From the cell containing the given text, extract its center point as [x, y] coordinate. 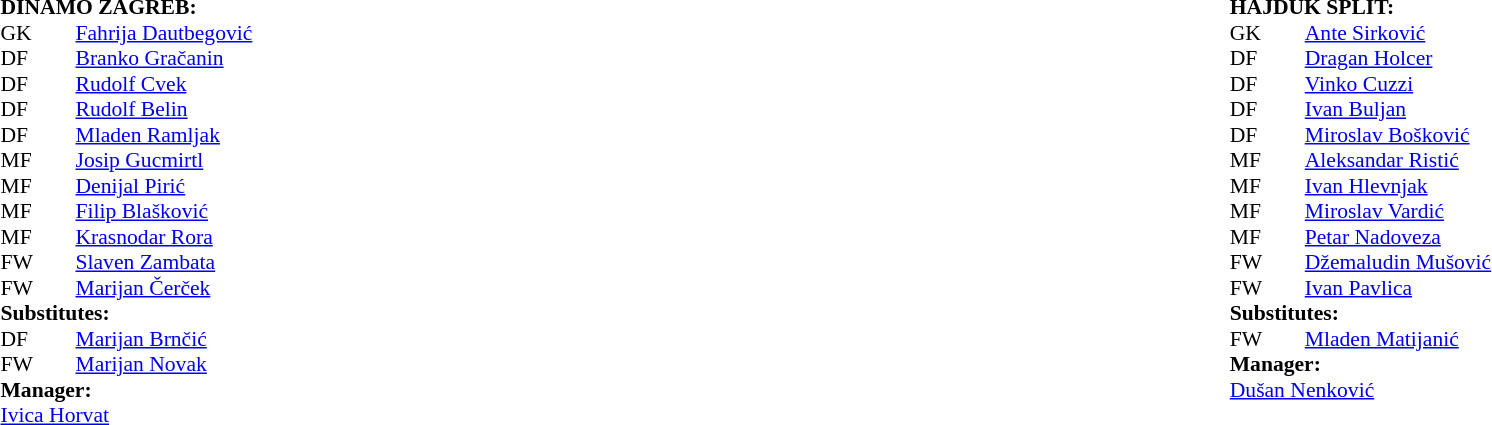
Rudolf Belin [226, 109]
Filip Blašković [226, 211]
Krasnodar Rora [226, 237]
Marijan Čerček [226, 288]
Fahrija Dautbegović [226, 33]
Marijan Brnčić [226, 339]
Rudolf Cvek [226, 84]
Josip Gucmirtl [226, 161]
Slaven Zambata [226, 263]
Marijan Novak [226, 365]
Mladen Ramljak [226, 135]
Substitutes: [188, 313]
Branko Gračanin [226, 59]
Denijal Pirić [226, 186]
Manager: [188, 390]
